Scan for the cell matching the given text and deliver its [X, Y] coordinate at center. 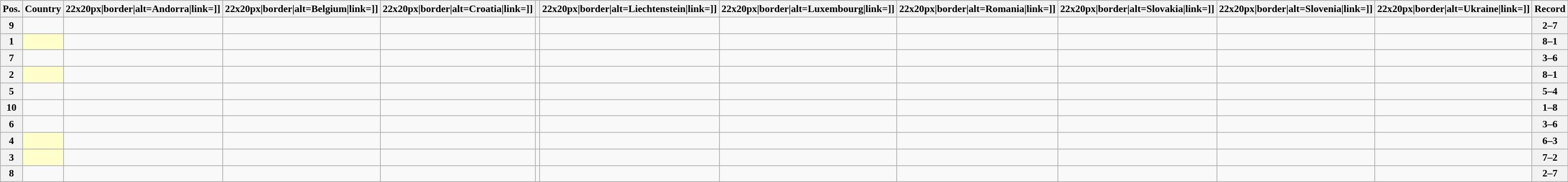
3 [12, 157]
6–3 [1550, 141]
6 [12, 125]
7–2 [1550, 157]
2 [12, 75]
22x20px|border|alt=Romania|link=]] [977, 9]
9 [12, 25]
1 [12, 42]
Pos. [12, 9]
5–4 [1550, 91]
Country [43, 9]
22x20px|border|alt=Ukraine|link=]] [1454, 9]
22x20px|border|alt=Belgium|link=]] [302, 9]
7 [12, 58]
8 [12, 174]
22x20px|border|alt=Andorra|link=]] [143, 9]
Record [1550, 9]
22x20px|border|alt=Croatia|link=]] [458, 9]
5 [12, 91]
22x20px|border|alt=Slovakia|link=]] [1138, 9]
22x20px|border|alt=Luxembourg|link=]] [808, 9]
22x20px|border|alt=Slovenia|link=]] [1296, 9]
1–8 [1550, 108]
4 [12, 141]
22x20px|border|alt=Liechtenstein|link=]] [629, 9]
10 [12, 108]
